From the cell containing the given text, extract its center point as [x, y] coordinate. 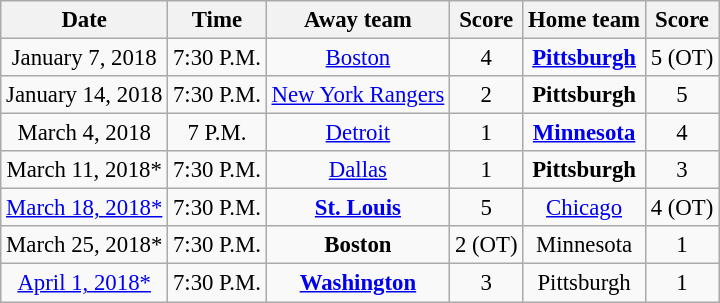
5 (OT) [682, 58]
Dallas [358, 170]
4 (OT) [682, 208]
2 [486, 95]
January 14, 2018 [84, 95]
Washington [358, 283]
March 18, 2018* [84, 208]
2 (OT) [486, 245]
New York Rangers [358, 95]
Time [218, 20]
April 1, 2018* [84, 283]
Away team [358, 20]
Chicago [584, 208]
Home team [584, 20]
January 7, 2018 [84, 58]
7 P.M. [218, 133]
March 4, 2018 [84, 133]
St. Louis [358, 208]
Detroit [358, 133]
Date [84, 20]
March 11, 2018* [84, 170]
March 25, 2018* [84, 245]
